Provide the (X, Y) coordinate of the cell's center where the given text is located.  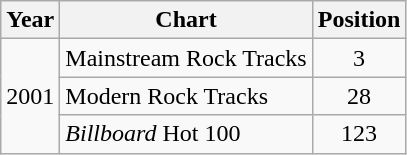
28 (359, 96)
3 (359, 58)
Modern Rock Tracks (186, 96)
Chart (186, 20)
Mainstream Rock Tracks (186, 58)
Year (30, 20)
Position (359, 20)
2001 (30, 96)
Billboard Hot 100 (186, 134)
123 (359, 134)
